Return the [x, y] coordinate for the center point of the cell that contains the specified text.  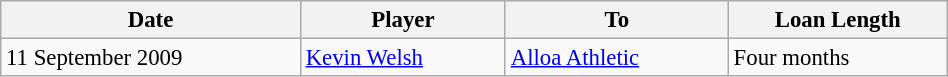
Kevin Welsh [402, 58]
Loan Length [838, 20]
Date [151, 20]
Four months [838, 58]
11 September 2009 [151, 58]
To [616, 20]
Alloa Athletic [616, 58]
Player [402, 20]
